Provide the (X, Y) coordinate of the cell's center where the given text is located.  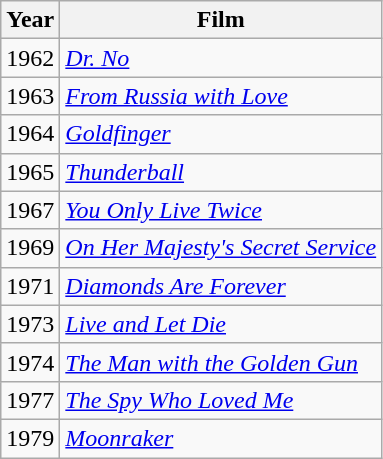
The Man with the Golden Gun (221, 362)
From Russia with Love (221, 96)
1971 (30, 286)
1962 (30, 58)
1973 (30, 324)
You Only Live Twice (221, 210)
1979 (30, 438)
The Spy Who Loved Me (221, 400)
On Her Majesty's Secret Service (221, 248)
Dr. No (221, 58)
1977 (30, 400)
Diamonds Are Forever (221, 286)
Film (221, 20)
Thunderball (221, 172)
Year (30, 20)
1964 (30, 134)
1967 (30, 210)
Live and Let Die (221, 324)
Goldfinger (221, 134)
1963 (30, 96)
1965 (30, 172)
1974 (30, 362)
Moonraker (221, 438)
1969 (30, 248)
